Pinpoint the cell where the given text exists, returning its (X, Y) midpoint coordinate. 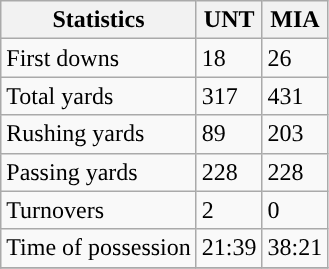
203 (295, 134)
2 (229, 210)
26 (295, 58)
Rushing yards (99, 134)
38:21 (295, 248)
MIA (295, 20)
21:39 (229, 248)
Statistics (99, 20)
UNT (229, 20)
Total yards (99, 96)
431 (295, 96)
0 (295, 210)
Time of possession (99, 248)
First downs (99, 58)
317 (229, 96)
89 (229, 134)
Turnovers (99, 210)
Passing yards (99, 172)
18 (229, 58)
